Return (x, y) of the center of cell containing provided text 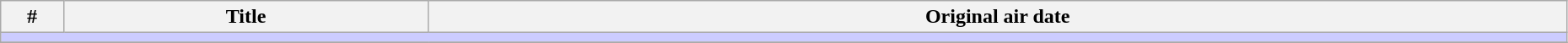
Title (246, 17)
# (32, 17)
Original air date (997, 17)
